Pinpoint the cell where the given text exists, returning its [x, y] midpoint coordinate. 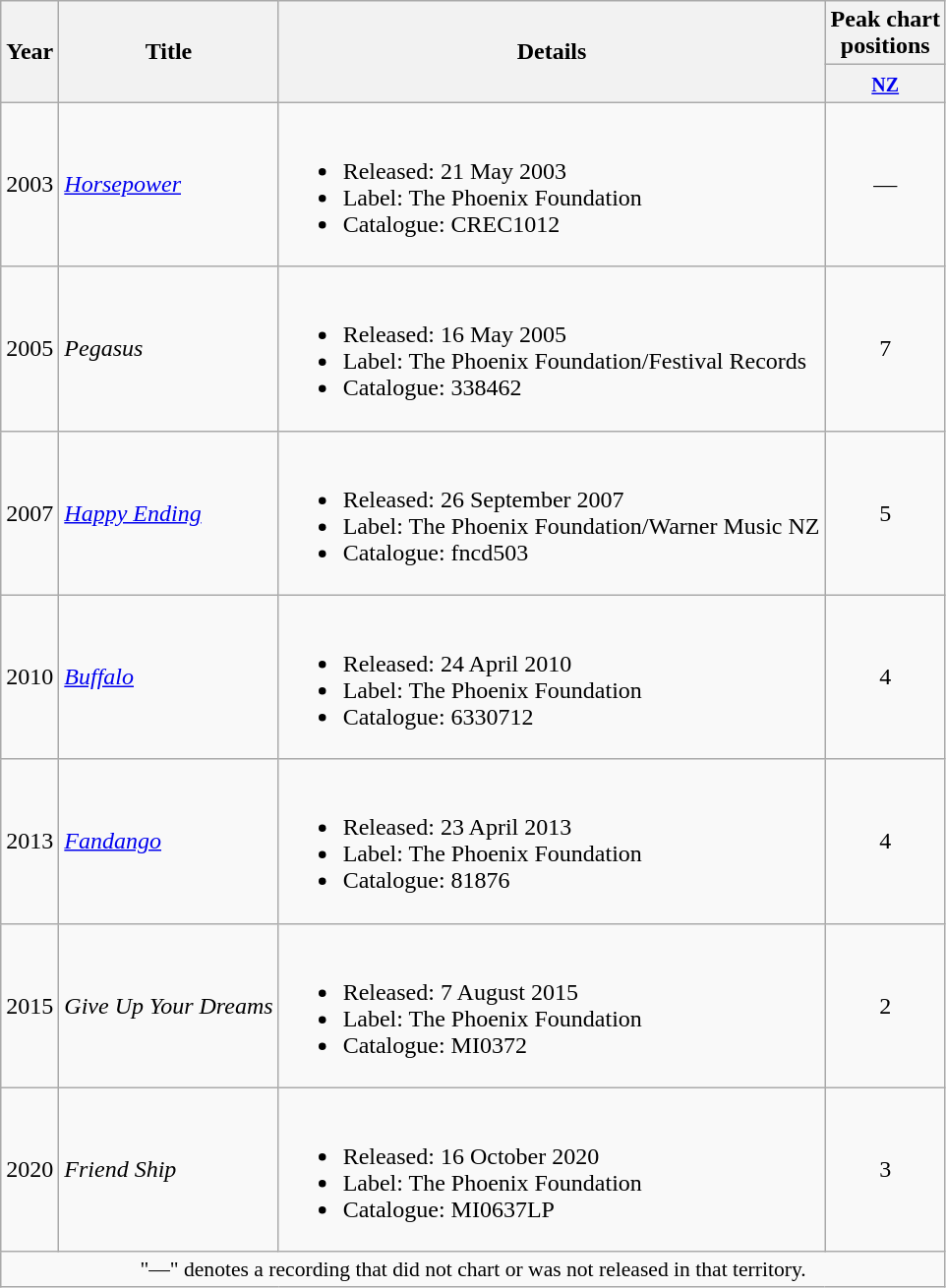
Fandango [169, 842]
Released: 7 August 2015Label: The Phoenix FoundationCatalogue: MI0372 [552, 1005]
5 [885, 513]
Peak chartpositions [885, 33]
Released: 26 September 2007Label: The Phoenix Foundation/Warner Music NZCatalogue: fncd503 [552, 513]
— [885, 185]
Pegasus [169, 348]
7 [885, 348]
Happy Ending [169, 513]
Released: 16 October 2020Label: The Phoenix FoundationCatalogue: MI0637LP [552, 1170]
Released: 24 April 2010Label: The Phoenix FoundationCatalogue: 6330712 [552, 676]
2010 [30, 676]
Released: 16 May 2005Label: The Phoenix Foundation/Festival RecordsCatalogue: 338462 [552, 348]
NZ [885, 84]
2007 [30, 513]
Released: 23 April 2013Label: The Phoenix FoundationCatalogue: 81876 [552, 842]
Give Up Your Dreams [169, 1005]
Title [169, 51]
2003 [30, 185]
3 [885, 1170]
2 [885, 1005]
Friend Ship [169, 1170]
Buffalo [169, 676]
2013 [30, 842]
Details [552, 51]
Year [30, 51]
Released: 21 May 2003Label: The Phoenix FoundationCatalogue: CREC1012 [552, 185]
"—" denotes a recording that did not chart or was not released in that territory. [474, 1269]
Horsepower [169, 185]
2015 [30, 1005]
2005 [30, 348]
2020 [30, 1170]
